For the text-containing cell, return its midpoint in (X, Y) coordinate format. 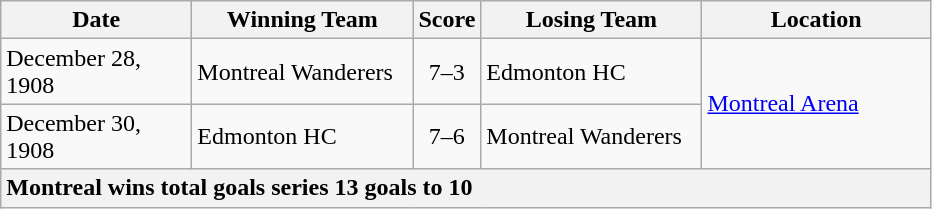
7–6 (447, 136)
Score (447, 20)
Montreal Arena (816, 104)
Winning Team (302, 20)
December 28, 1908 (96, 72)
Location (816, 20)
7–3 (447, 72)
Date (96, 20)
Losing Team (592, 20)
Montreal wins total goals series 13 goals to 10 (466, 188)
December 30, 1908 (96, 136)
